Scan for the cell matching the given text and deliver its [x, y] coordinate at center. 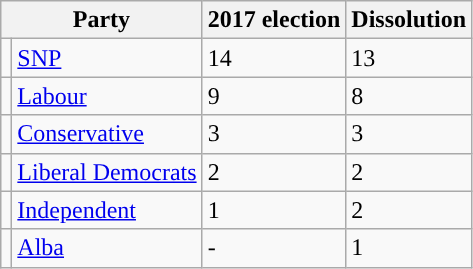
Dissolution [409, 20]
Liberal Democrats [107, 172]
Independent [107, 210]
13 [409, 58]
Party [102, 20]
Conservative [107, 134]
2017 election [274, 20]
9 [274, 96]
8 [409, 96]
- [274, 248]
SNP [107, 58]
Labour [107, 96]
Alba [107, 248]
14 [274, 58]
